Output the (X, Y) coordinate of the center of the cell containing the given text.  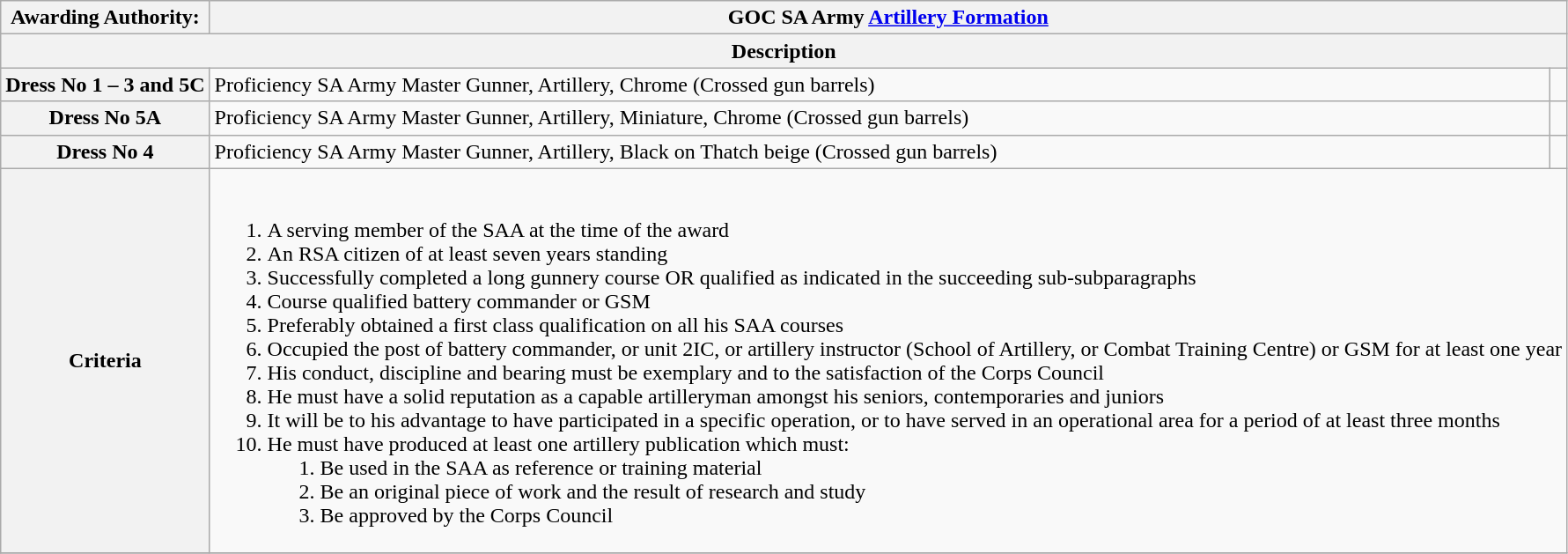
Dress No 1 – 3 and 5C (106, 85)
Dress No 5A (106, 118)
Proficiency SA Army Master Gunner, Artillery, Black on Thatch beige (Crossed gun barrels) (880, 151)
Description (784, 51)
Dress No 4 (106, 151)
Criteria (106, 361)
Awarding Authority: (106, 18)
Proficiency SA Army Master Gunner, Artillery, Chrome (Crossed gun barrels) (880, 85)
GOC SA Army Artillery Formation (888, 18)
Proficiency SA Army Master Gunner, Artillery, Miniature, Chrome (Crossed gun barrels) (880, 118)
